Extract the (x, y) coordinate from the center of the cell holding the provided text.  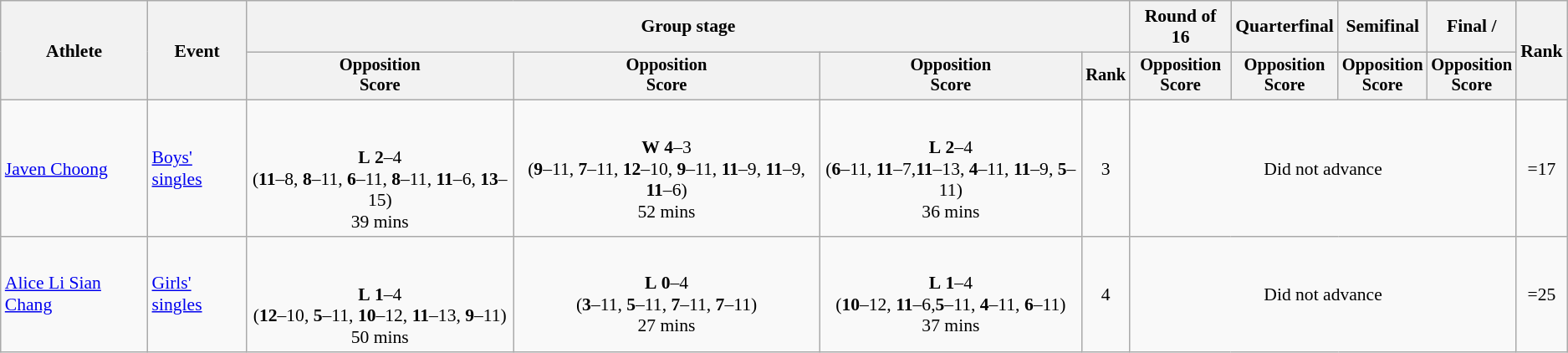
Boys' singles (197, 169)
Group stage (688, 27)
L 1–4(12–10, 5–11, 10–12, 11–13, 9–11)50 mins (380, 294)
Event (197, 50)
Girls' singles (197, 294)
L 2–4(11–8, 8–11, 6–11, 8–11, 11–6, 13–15)39 mins (380, 169)
Javen Choong (74, 169)
4 (1106, 294)
L 0–4(3–11, 5–11, 7–11, 7–11)27 mins (667, 294)
Alice Li Sian Chang (74, 294)
L 2–4(6–11, 11–7,11–13, 4–11, 11–9, 5–11)36 mins (950, 169)
Semifinal (1383, 27)
L 1–4(10–12, 11–6,5–11, 4–11, 6–11)37 mins (950, 294)
Final / (1472, 27)
W 4–3(9–11, 7–11, 12–10, 9–11, 11–9, 11–9, 11–6)52 mins (667, 169)
Round of 16 (1181, 27)
=25 (1542, 294)
3 (1106, 169)
=17 (1542, 169)
Quarterfinal (1285, 27)
Athlete (74, 50)
